Detect which cell encompasses the target text, then output its (x, y) center coordinate. 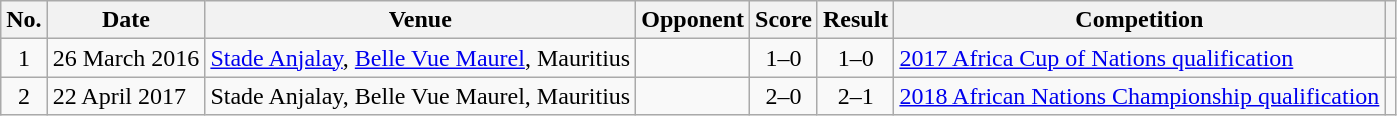
22 April 2017 (126, 96)
2–0 (784, 96)
Score (784, 20)
Competition (1140, 20)
Venue (420, 20)
Date (126, 20)
Opponent (693, 20)
2017 Africa Cup of Nations qualification (1140, 58)
2 (24, 96)
No. (24, 20)
2–1 (855, 96)
26 March 2016 (126, 58)
Result (855, 20)
1 (24, 58)
2018 African Nations Championship qualification (1140, 96)
